For the text-containing cell, return its midpoint in [x, y] coordinate format. 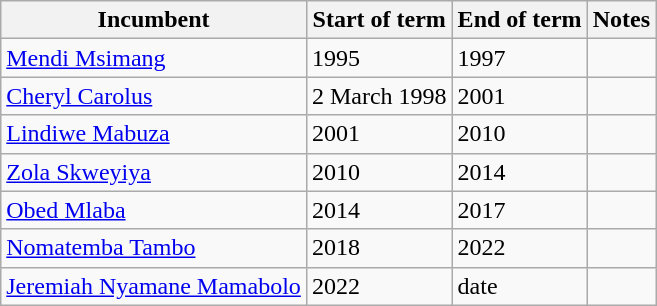
1995 [379, 58]
Cheryl Carolus [154, 96]
2017 [520, 210]
date [520, 286]
Zola Skweyiya [154, 172]
2018 [379, 248]
Mendi Msimang [154, 58]
2 March 1998 [379, 96]
1997 [520, 58]
End of term [520, 20]
Notes [621, 20]
Jeremiah Nyamane Mamabolo [154, 286]
Start of term [379, 20]
Nomatemba Tambo [154, 248]
Lindiwe Mabuza [154, 134]
Obed Mlaba [154, 210]
Incumbent [154, 20]
